Detect which cell encompasses the target text, then output its (x, y) center coordinate. 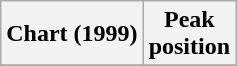
Peakposition (189, 34)
Chart (1999) (72, 34)
